Find where the given text appears and provide that cell's center as (X, Y) coordinate. 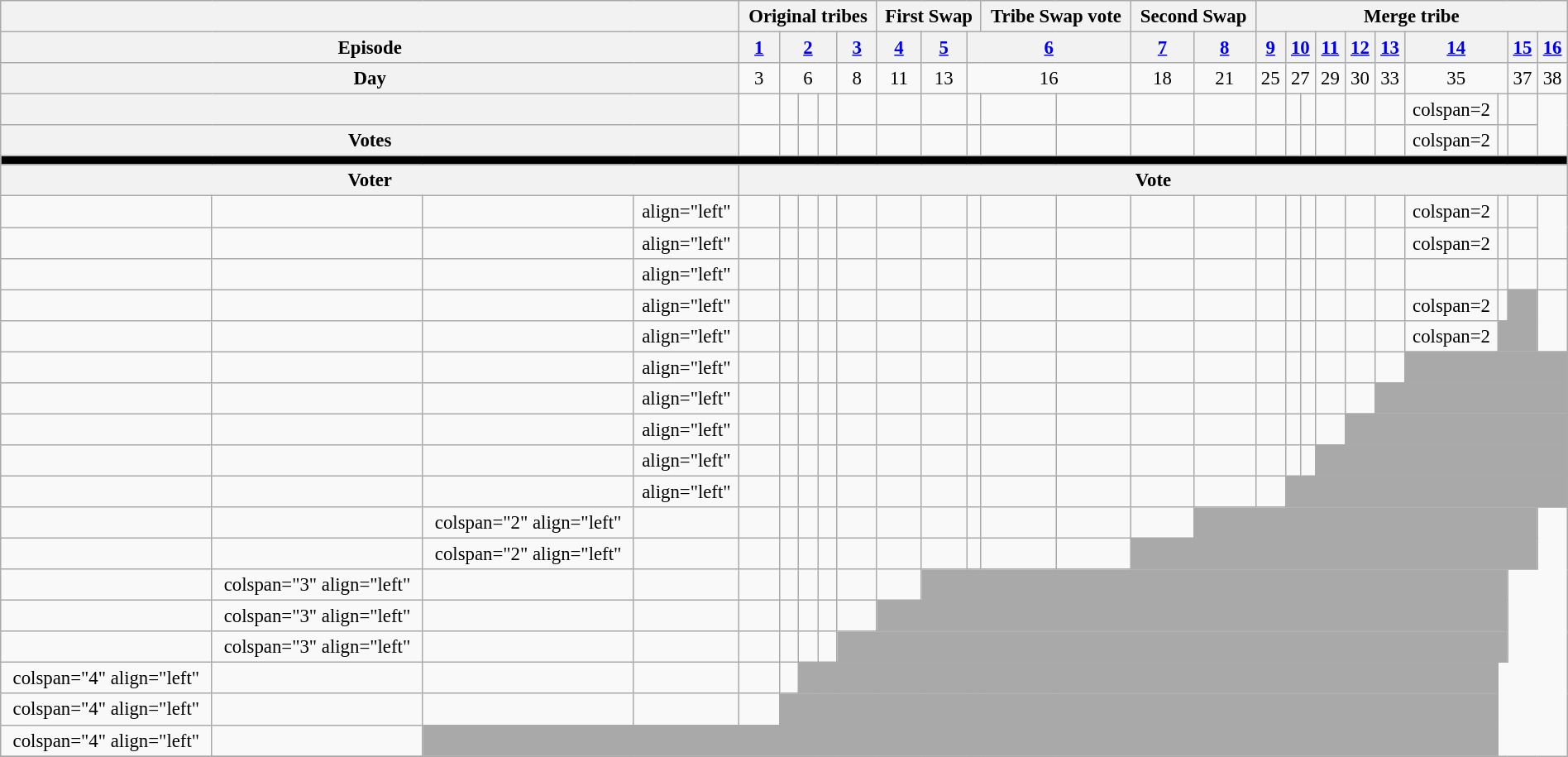
Votes (370, 141)
18 (1163, 79)
Original tribes (809, 17)
Voter (370, 181)
25 (1270, 79)
35 (1456, 79)
Tribe Swap vote (1056, 17)
4 (898, 48)
7 (1163, 48)
38 (1552, 79)
9 (1270, 48)
21 (1224, 79)
Second Swap (1193, 17)
Vote (1154, 181)
30 (1360, 79)
33 (1389, 79)
Merge tribe (1411, 17)
First Swap (929, 17)
Episode (370, 48)
2 (808, 48)
27 (1300, 79)
5 (944, 48)
10 (1300, 48)
12 (1360, 48)
Day (370, 79)
29 (1330, 79)
1 (759, 48)
15 (1523, 48)
14 (1456, 48)
37 (1523, 79)
